Detect which cell encompasses the target text, then output its (x, y) center coordinate. 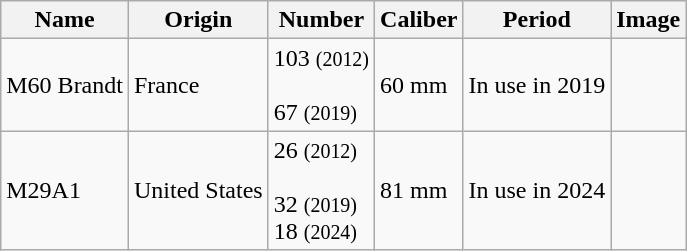
Image (648, 20)
60 mm (419, 85)
26 (2012)32 (2019) 18 (2024) (321, 190)
Origin (198, 20)
M29A1 (65, 190)
Period (537, 20)
In use in 2019 (537, 85)
United States (198, 190)
Name (65, 20)
81 mm (419, 190)
M60 Brandt (65, 85)
France (198, 85)
103 (2012)67 (2019) (321, 85)
Caliber (419, 20)
In use in 2024 (537, 190)
Number (321, 20)
